From the cell containing the given text, extract its center point as (X, Y) coordinate. 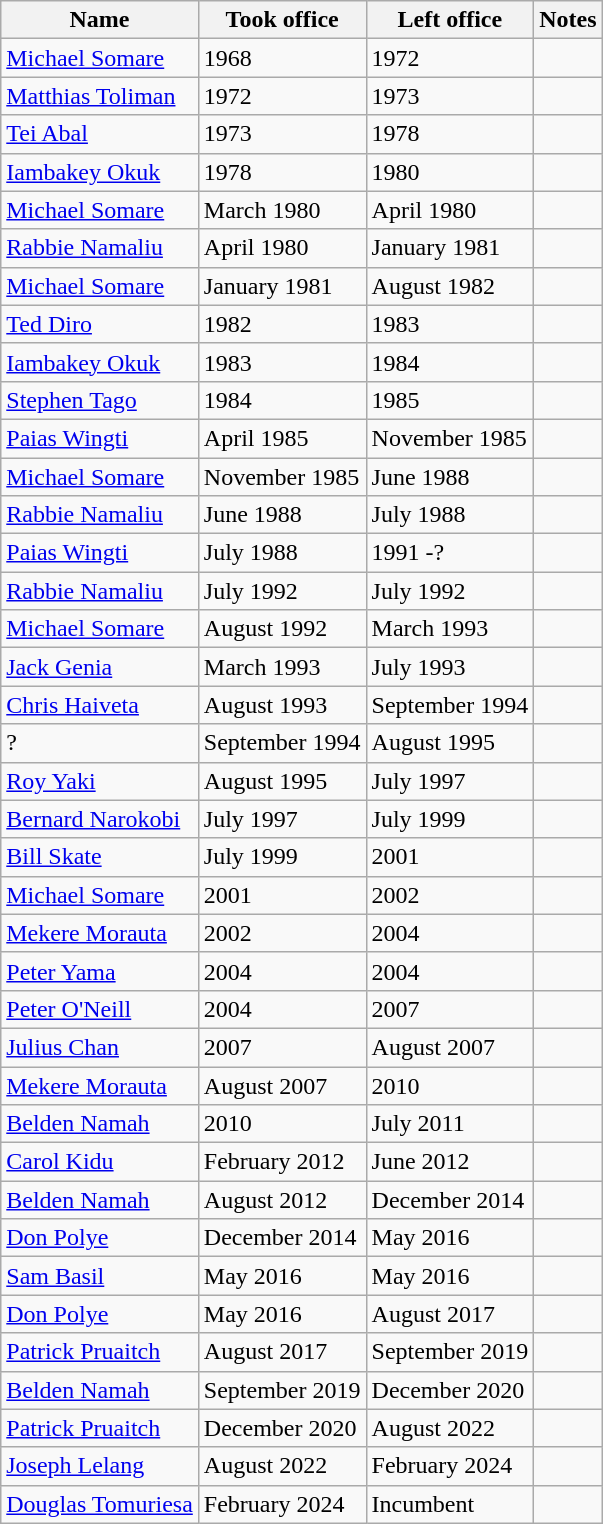
Douglas Tomuriesa (100, 1504)
1991 -? (450, 553)
August 1993 (282, 705)
Bill Skate (100, 857)
? (100, 743)
1982 (282, 324)
Incumbent (450, 1504)
March 1980 (282, 210)
August 1992 (282, 629)
Peter O'Neill (100, 1009)
Sam Basil (100, 1276)
Carol Kidu (100, 1162)
Matthias Toliman (100, 96)
Took office (282, 20)
Chris Haiveta (100, 705)
Tei Abal (100, 134)
August 2012 (282, 1200)
Name (100, 20)
Ted Diro (100, 324)
August 1982 (450, 286)
Joseph Lelang (100, 1466)
1985 (450, 400)
Jack Genia (100, 667)
Bernard Narokobi (100, 819)
July 1993 (450, 667)
Left office (450, 20)
June 2012 (450, 1162)
Roy Yaki (100, 781)
Peter Yama (100, 971)
Notes (568, 20)
1968 (282, 58)
February 2012 (282, 1162)
Julius Chan (100, 1047)
1980 (450, 172)
April 1985 (282, 438)
July 2011 (450, 1124)
Stephen Tago (100, 400)
